Search for the cell housing the specified text and yield its (x, y) center coordinate. 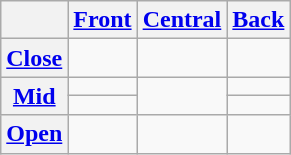
Mid (34, 96)
Close (34, 58)
Central (182, 20)
Open (34, 134)
Front (102, 20)
Back (258, 20)
